Detect which cell encompasses the target text, then output its [x, y] center coordinate. 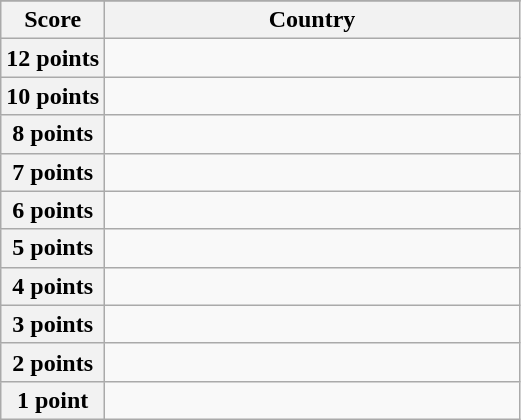
Score [53, 20]
7 points [53, 172]
4 points [53, 286]
5 points [53, 248]
6 points [53, 210]
8 points [53, 134]
2 points [53, 362]
Country [312, 20]
1 point [53, 400]
12 points [53, 58]
10 points [53, 96]
3 points [53, 324]
